Output the (X, Y) coordinate of the center of the cell containing the given text.  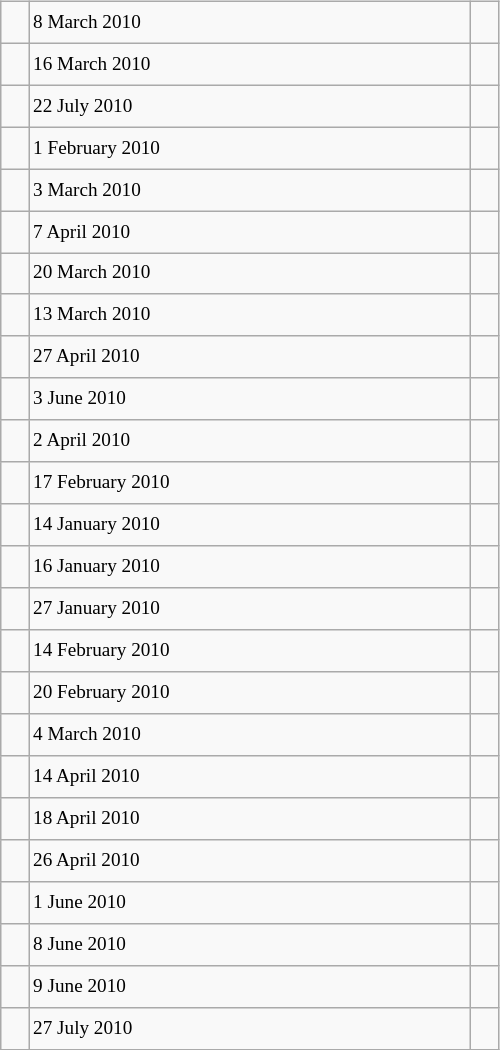
18 April 2010 (249, 819)
16 January 2010 (249, 567)
1 February 2010 (249, 148)
14 January 2010 (249, 525)
7 April 2010 (249, 232)
20 February 2010 (249, 693)
14 February 2010 (249, 651)
1 June 2010 (249, 902)
4 March 2010 (249, 735)
2 April 2010 (249, 441)
26 April 2010 (249, 861)
27 July 2010 (249, 1028)
8 June 2010 (249, 944)
3 March 2010 (249, 190)
22 July 2010 (249, 106)
27 April 2010 (249, 357)
13 March 2010 (249, 315)
8 March 2010 (249, 22)
9 June 2010 (249, 986)
14 April 2010 (249, 777)
17 February 2010 (249, 483)
3 June 2010 (249, 399)
16 March 2010 (249, 64)
27 January 2010 (249, 609)
20 March 2010 (249, 274)
